Detect which cell encompasses the target text, then output its (X, Y) center coordinate. 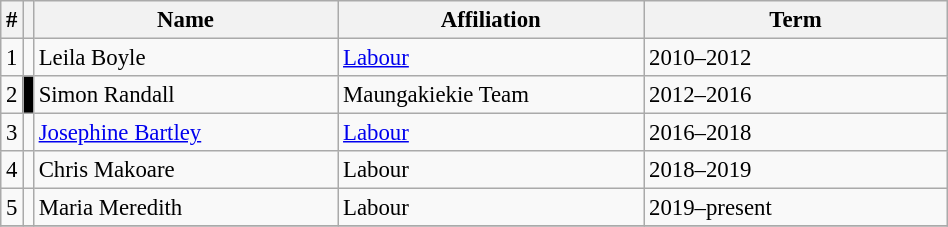
3 (12, 133)
Maungakiekie Team (491, 95)
5 (12, 208)
2012–2016 (796, 95)
1 (12, 58)
4 (12, 170)
2019–present (796, 208)
2 (12, 95)
Affiliation (491, 20)
Maria Meredith (185, 208)
Name (185, 20)
Chris Makoare (185, 170)
Term (796, 20)
Simon Randall (185, 95)
2018–2019 (796, 170)
Leila Boyle (185, 58)
2010–2012 (796, 58)
Josephine Bartley (185, 133)
# (12, 20)
2016–2018 (796, 133)
